Find where the given text appears and provide that cell's center as (x, y) coordinate. 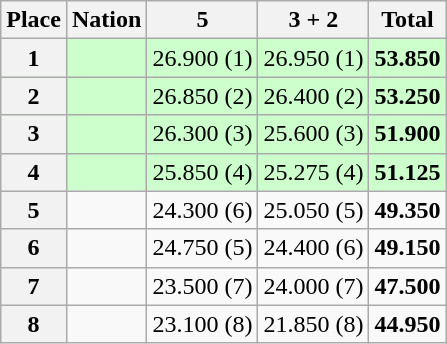
26.400 (2) (314, 96)
24.000 (7) (314, 286)
3 (34, 134)
53.250 (408, 96)
25.600 (3) (314, 134)
Nation (106, 20)
8 (34, 324)
24.400 (6) (314, 248)
44.950 (408, 324)
26.850 (2) (202, 96)
7 (34, 286)
47.500 (408, 286)
49.350 (408, 210)
26.950 (1) (314, 58)
26.900 (1) (202, 58)
23.100 (8) (202, 324)
3 + 2 (314, 20)
53.850 (408, 58)
4 (34, 172)
26.300 (3) (202, 134)
24.300 (6) (202, 210)
2 (34, 96)
Place (34, 20)
24.750 (5) (202, 248)
25.050 (5) (314, 210)
6 (34, 248)
21.850 (8) (314, 324)
Total (408, 20)
25.850 (4) (202, 172)
51.125 (408, 172)
1 (34, 58)
49.150 (408, 248)
23.500 (7) (202, 286)
25.275 (4) (314, 172)
51.900 (408, 134)
